Pinpoint the cell where the given text exists, returning its [x, y] midpoint coordinate. 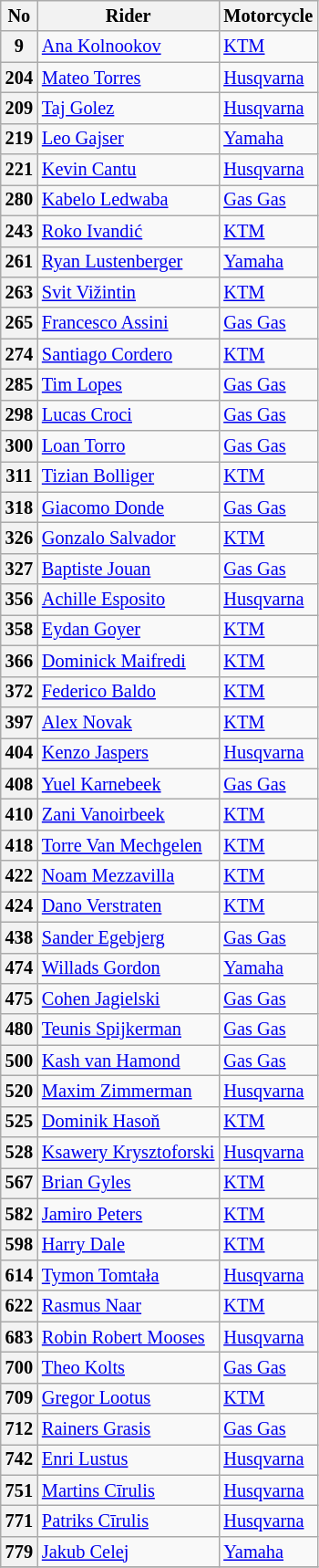
Maxim Zimmerman [128, 1091]
Roko Ivandić [128, 231]
408 [19, 784]
Rasmus Naar [128, 1306]
366 [19, 661]
311 [19, 476]
Theo Kolts [128, 1367]
Tim Lopes [128, 384]
Martins Cīrulis [128, 1490]
Taj Golez [128, 108]
528 [19, 1153]
771 [19, 1521]
683 [19, 1337]
Teunis Spijkerman [128, 1030]
Noam Mezzavilla [128, 876]
779 [19, 1552]
298 [19, 415]
265 [19, 323]
Loan Torro [128, 446]
742 [19, 1459]
Svit Vižintin [128, 292]
209 [19, 108]
404 [19, 753]
243 [19, 231]
Motorcycle [268, 16]
709 [19, 1398]
Lucas Croci [128, 415]
Robin Robert Mooses [128, 1337]
Mateo Torres [128, 78]
221 [19, 170]
327 [19, 569]
Achille Esposito [128, 600]
Zani Vanoirbeek [128, 814]
300 [19, 446]
Federico Baldo [128, 692]
525 [19, 1122]
Kash van Hamond [128, 1061]
424 [19, 906]
Dano Verstraten [128, 906]
500 [19, 1061]
474 [19, 968]
Willads Gordon [128, 968]
Dominick Maifredi [128, 661]
372 [19, 692]
No [19, 16]
219 [19, 139]
Baptiste Jouan [128, 569]
712 [19, 1429]
285 [19, 384]
318 [19, 507]
Sander Egebjerg [128, 937]
Giacomo Donde [128, 507]
263 [19, 292]
751 [19, 1490]
Yuel Karnebeek [128, 784]
Patriks Cīrulis [128, 1521]
Tizian Bolliger [128, 476]
438 [19, 937]
418 [19, 845]
Kabelo Ledwaba [128, 200]
Gonzalo Salvador [128, 538]
Enri Lustus [128, 1459]
Francesco Assini [128, 323]
Eydan Goyer [128, 630]
598 [19, 1245]
261 [19, 262]
Rainers Grasis [128, 1429]
356 [19, 600]
Rider [128, 16]
Ksawery Krysztoforski [128, 1153]
Kenzo Jaspers [128, 753]
Harry Dale [128, 1245]
Jakub Celej [128, 1552]
Jamiro Peters [128, 1214]
Cohen Jagielski [128, 998]
480 [19, 1030]
Dominik Hasoň [128, 1122]
Brian Gyles [128, 1183]
204 [19, 78]
Alex Novak [128, 722]
Ana Kolnookov [128, 47]
410 [19, 814]
Tymon Tomtała [128, 1275]
Leo Gajser [128, 139]
Gregor Lootus [128, 1398]
520 [19, 1091]
9 [19, 47]
567 [19, 1183]
622 [19, 1306]
475 [19, 998]
Torre Van Mechgelen [128, 845]
Kevin Cantu [128, 170]
614 [19, 1275]
582 [19, 1214]
700 [19, 1367]
Santiago Cordero [128, 354]
274 [19, 354]
397 [19, 722]
326 [19, 538]
280 [19, 200]
422 [19, 876]
358 [19, 630]
Ryan Lustenberger [128, 262]
